Scan for the cell matching the given text and deliver its (X, Y) coordinate at center. 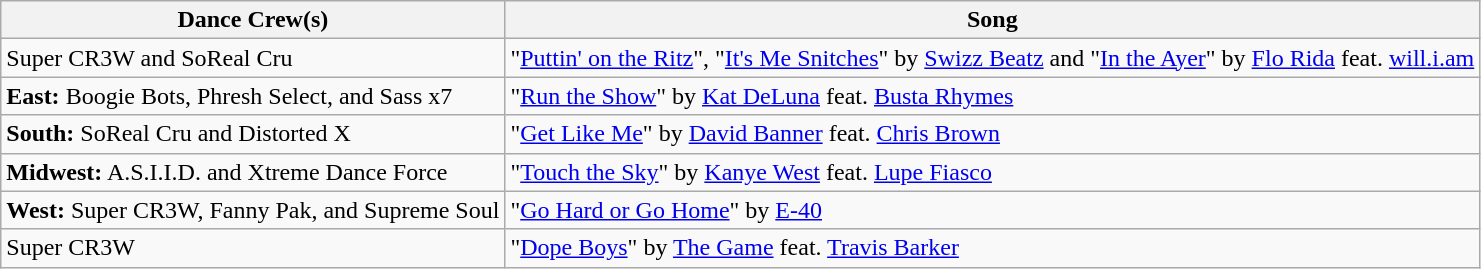
Song (992, 20)
Dance Crew(s) (253, 20)
South: SoReal Cru and Distorted X (253, 134)
"Puttin' on the Ritz", "It's Me Snitches" by Swizz Beatz and "In the Ayer" by Flo Rida feat. will.i.am (992, 58)
"Touch the Sky" by Kanye West feat. Lupe Fiasco (992, 172)
West: Super CR3W, Fanny Pak, and Supreme Soul (253, 210)
"Dope Boys" by The Game feat. Travis Barker (992, 248)
"Get Like Me" by David Banner feat. Chris Brown (992, 134)
East: Boogie Bots, Phresh Select, and Sass x7 (253, 96)
"Run the Show" by Kat DeLuna feat. Busta Rhymes (992, 96)
Midwest: A.S.I.I.D. and Xtreme Dance Force (253, 172)
Super CR3W (253, 248)
"Go Hard or Go Home" by E-40 (992, 210)
Super CR3W and SoReal Cru (253, 58)
